Return the (x, y) coordinate for the center point of the cell that contains the specified text.  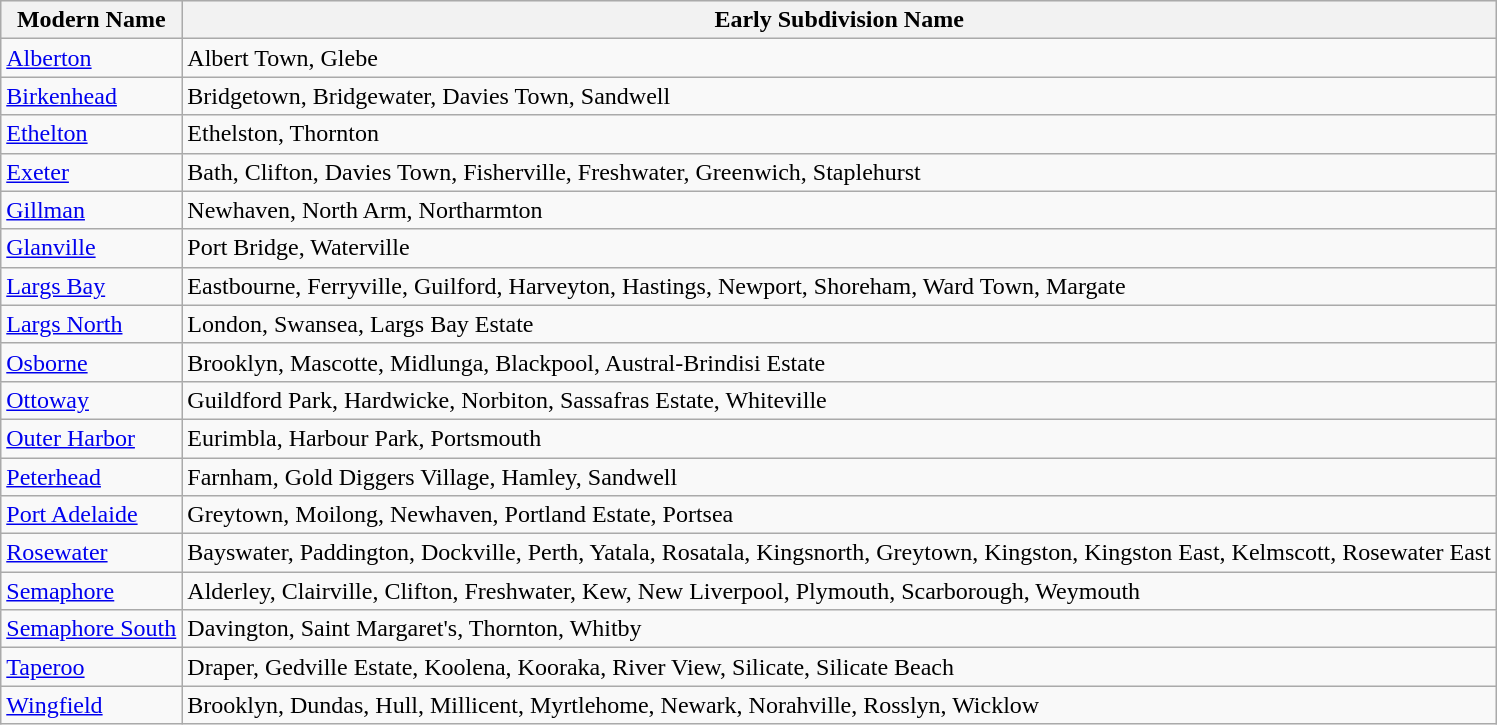
Semaphore (92, 591)
Birkenhead (92, 96)
Bridgetown, Bridgewater, Davies Town, Sandwell (840, 96)
Alberton (92, 58)
Exeter (92, 172)
Draper, Gedville Estate, Koolena, Kooraka, River View, Silicate, Silicate Beach (840, 667)
Gillman (92, 210)
Bayswater, Paddington, Dockville, Perth, Yatala, Rosatala, Kingsnorth, Greytown, Kingston, Kingston East, Kelmscott, Rosewater East (840, 553)
Port Bridge, Waterville (840, 248)
Davington, Saint Margaret's, Thornton, Whitby (840, 629)
Early Subdivision Name (840, 20)
Largs Bay (92, 286)
Bath, Clifton, Davies Town, Fisherville, Freshwater, Greenwich, Staplehurst (840, 172)
Newhaven, North Arm, Northarmton (840, 210)
Taperoo (92, 667)
Glanville (92, 248)
Farnham, Gold Diggers Village, Hamley, Sandwell (840, 477)
Eurimbla, Harbour Park, Portsmouth (840, 438)
Outer Harbor (92, 438)
Largs North (92, 324)
Brooklyn, Mascotte, Midlunga, Blackpool, Austral-Brindisi Estate (840, 362)
Peterhead (92, 477)
Brooklyn, Dundas, Hull, Millicent, Myrtlehome, Newark, Norahville, Rosslyn, Wicklow (840, 705)
Ethelston, Thornton (840, 134)
Rosewater (92, 553)
Alderley, Clairville, Clifton, Freshwater, Kew, New Liverpool, Plymouth, Scarborough, Weymouth (840, 591)
Osborne (92, 362)
Guildford Park, Hardwicke, Norbiton, Sassafras Estate, Whiteville (840, 400)
Albert Town, Glebe (840, 58)
Modern Name (92, 20)
Greytown, Moilong, Newhaven, Portland Estate, Portsea (840, 515)
Ottoway (92, 400)
Wingfield (92, 705)
Ethelton (92, 134)
Semaphore South (92, 629)
Port Adelaide (92, 515)
London, Swansea, Largs Bay Estate (840, 324)
Eastbourne, Ferryville, Guilford, Harveyton, Hastings, Newport, Shoreham, Ward Town, Margate (840, 286)
